Extract the (x, y) coordinate from the center of the cell holding the provided text.  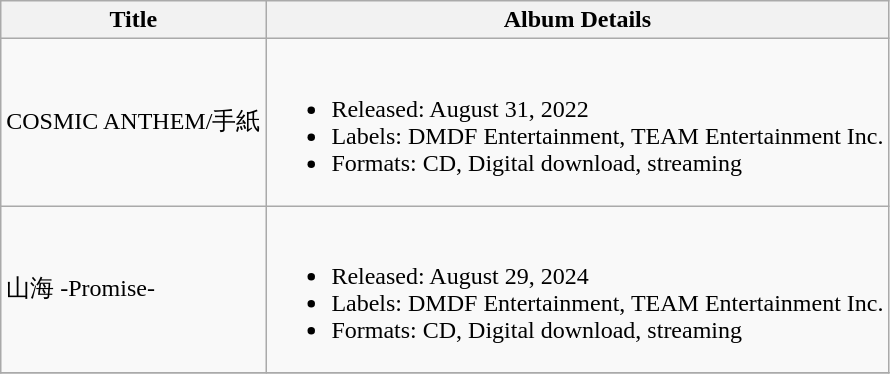
山海 -Promise- (134, 290)
Title (134, 20)
Released: August 29, 2024Labels: DMDF Entertainment, TEAM Entertainment Inc.Formats: CD, Digital download, streaming (578, 290)
Album Details (578, 20)
COSMIC ANTHEM/手紙 (134, 122)
Released: August 31, 2022Labels: DMDF Entertainment, TEAM Entertainment Inc.Formats: CD, Digital download, streaming (578, 122)
